Detect which cell encompasses the target text, then output its (X, Y) center coordinate. 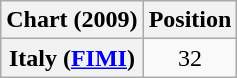
32 (190, 58)
Chart (2009) (72, 20)
Italy (FIMI) (72, 58)
Position (190, 20)
